For the text-containing cell, return its midpoint in (X, Y) coordinate format. 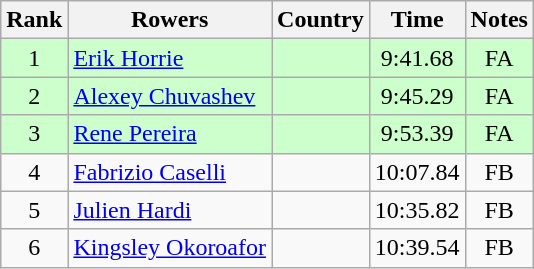
5 (34, 210)
10:35.82 (417, 210)
Country (321, 20)
Time (417, 20)
Erik Horrie (170, 58)
Rowers (170, 20)
9:45.29 (417, 96)
10:39.54 (417, 248)
Fabrizio Caselli (170, 172)
1 (34, 58)
Notes (499, 20)
10:07.84 (417, 172)
6 (34, 248)
2 (34, 96)
Rene Pereira (170, 134)
Rank (34, 20)
9:41.68 (417, 58)
4 (34, 172)
Alexey Chuvashev (170, 96)
Kingsley Okoroafor (170, 248)
3 (34, 134)
9:53.39 (417, 134)
Julien Hardi (170, 210)
